Pinpoint the cell where the given text exists, returning its [x, y] midpoint coordinate. 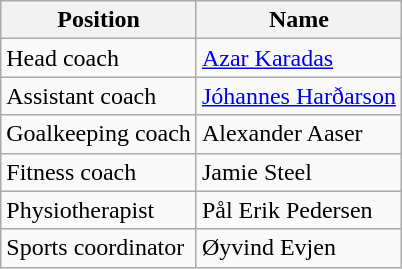
Fitness coach [99, 172]
Assistant coach [99, 96]
Jamie Steel [298, 172]
Azar Karadas [298, 58]
Pål Erik Pedersen [298, 210]
Physiotherapist [99, 210]
Jóhannes Harðarson [298, 96]
Head coach [99, 58]
Øyvind Evjen [298, 248]
Sports coordinator [99, 248]
Alexander Aaser [298, 134]
Goalkeeping coach [99, 134]
Position [99, 20]
Name [298, 20]
